Provide the [X, Y] coordinate of the cell's center where the given text is located.  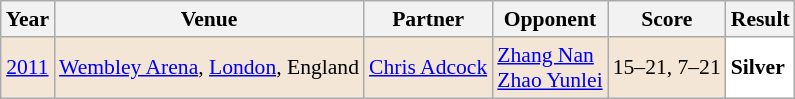
2011 [28, 68]
Chris Adcock [428, 68]
Venue [209, 19]
Score [667, 19]
Year [28, 19]
Wembley Arena, London, England [209, 68]
Result [760, 19]
Zhang Nan Zhao Yunlei [550, 68]
Opponent [550, 19]
Partner [428, 19]
15–21, 7–21 [667, 68]
Silver [760, 68]
